Determine the (x, y) coordinate at the center of the cell enclosing the given text.  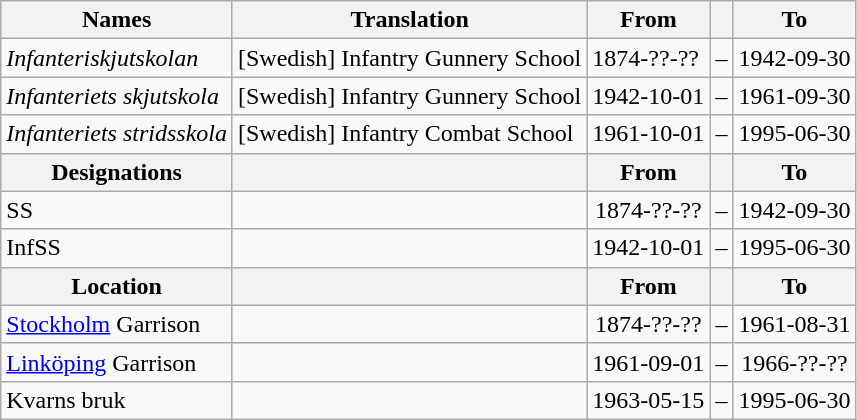
Infanteriets skjutskola (117, 96)
Infanteriets stridsskola (117, 134)
Translation (409, 20)
InfSS (117, 248)
1961-09-01 (648, 362)
Location (117, 286)
1961-08-31 (794, 324)
[Swedish] Infantry Combat School (409, 134)
Linköping Garrison (117, 362)
Stockholm Garrison (117, 324)
Designations (117, 172)
1961-10-01 (648, 134)
Infanteriskjutskolan (117, 58)
SS (117, 210)
1966-??-?? (794, 362)
1961-09-30 (794, 96)
1963-05-15 (648, 400)
Kvarns bruk (117, 400)
Names (117, 20)
